Scan for the cell matching the given text and deliver its [X, Y] coordinate at center. 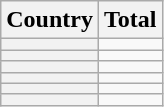
Total [130, 20]
Country [50, 20]
